Pinpoint the cell where the given text exists, returning its [x, y] midpoint coordinate. 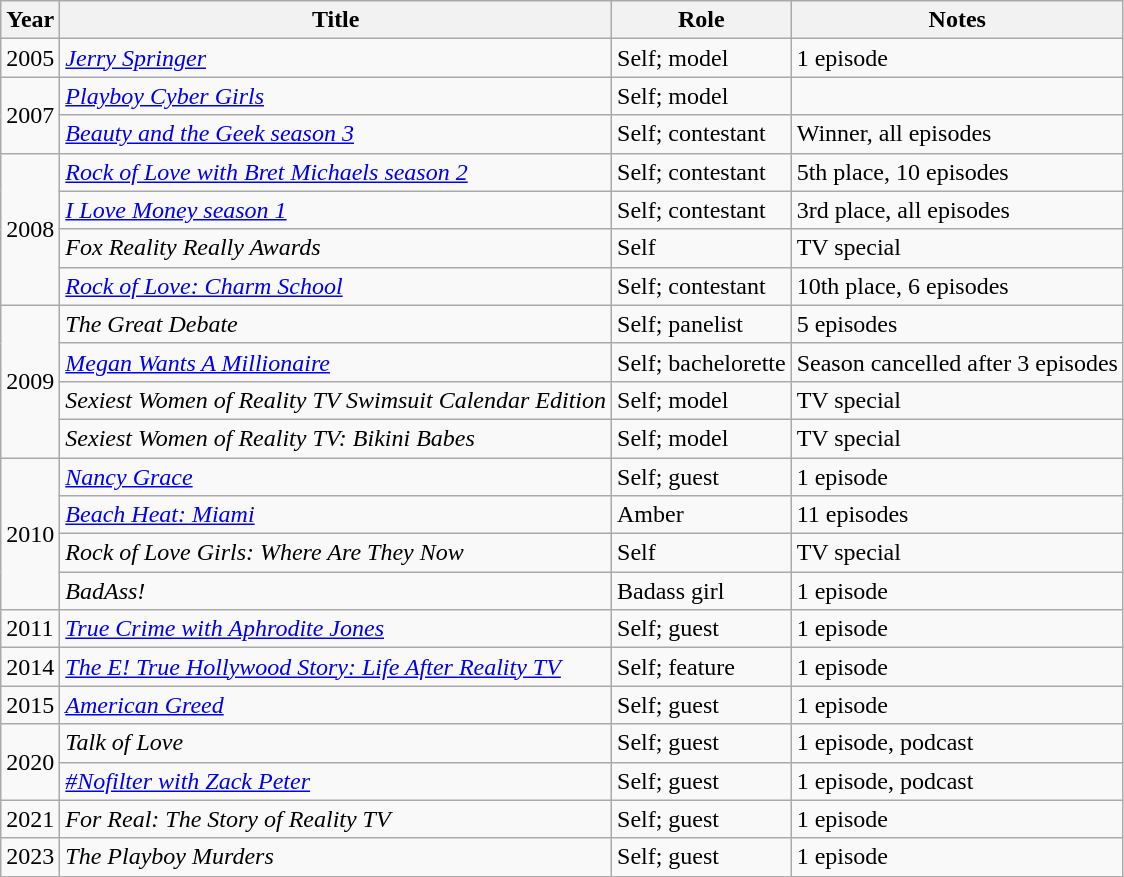
Self; bachelorette [702, 362]
Beach Heat: Miami [336, 515]
Jerry Springer [336, 58]
Fox Reality Really Awards [336, 248]
2009 [30, 381]
3rd place, all episodes [957, 210]
Winner, all episodes [957, 134]
For Real: The Story of Reality TV [336, 819]
#Nofilter with Zack Peter [336, 781]
I Love Money season 1 [336, 210]
Badass girl [702, 591]
The Playboy Murders [336, 857]
Rock of Love with Bret Michaels season 2 [336, 172]
Sexiest Women of Reality TV Swimsuit Calendar Edition [336, 400]
2014 [30, 667]
BadAss! [336, 591]
2023 [30, 857]
Year [30, 20]
Beauty and the Geek season 3 [336, 134]
5 episodes [957, 324]
2010 [30, 534]
2007 [30, 115]
2011 [30, 629]
Title [336, 20]
11 episodes [957, 515]
Self; panelist [702, 324]
2015 [30, 705]
Rock of Love Girls: Where Are They Now [336, 553]
5th place, 10 episodes [957, 172]
Notes [957, 20]
Sexiest Women of Reality TV: Bikini Babes [336, 438]
2020 [30, 762]
American Greed [336, 705]
Talk of Love [336, 743]
The Great Debate [336, 324]
Season cancelled after 3 episodes [957, 362]
10th place, 6 episodes [957, 286]
2005 [30, 58]
Rock of Love: Charm School [336, 286]
The E! True Hollywood Story: Life After Reality TV [336, 667]
Role [702, 20]
Amber [702, 515]
Nancy Grace [336, 477]
True Crime with Aphrodite Jones [336, 629]
2021 [30, 819]
Megan Wants A Millionaire [336, 362]
Self; feature [702, 667]
2008 [30, 229]
Playboy Cyber Girls [336, 96]
